From the cell containing the given text, extract its center point as (x, y) coordinate. 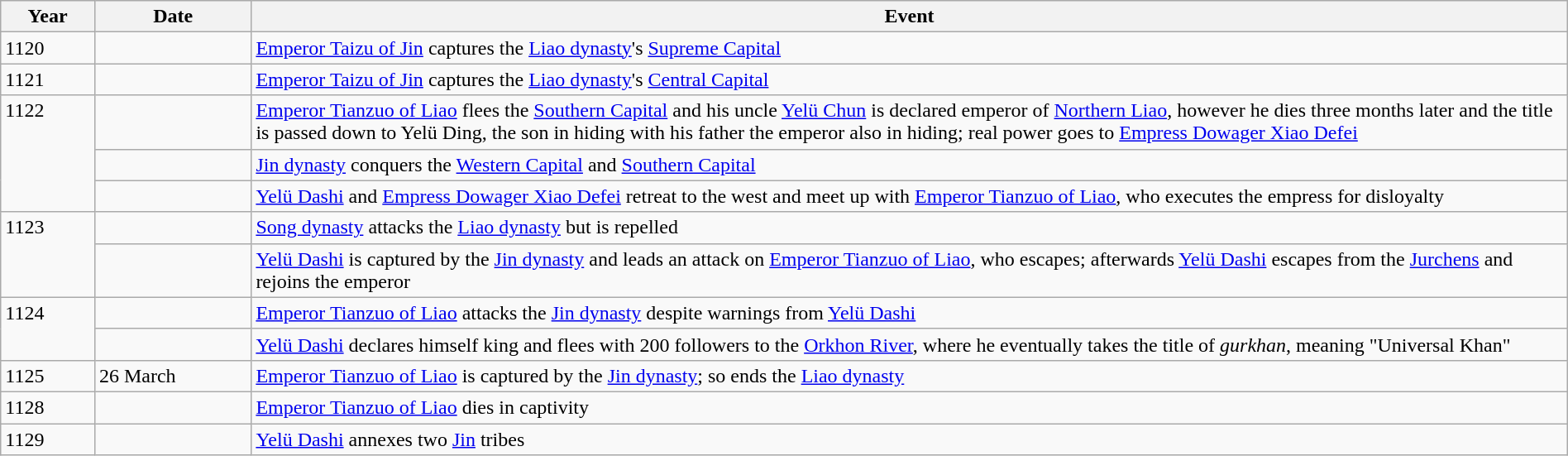
Emperor Tianzuo of Liao attacks the Jin dynasty despite warnings from Yelü Dashi (910, 313)
1122 (48, 154)
Yelü Dashi and Empress Dowager Xiao Defei retreat to the west and meet up with Emperor Tianzuo of Liao, who executes the empress for disloyalty (910, 196)
1123 (48, 255)
Song dynasty attacks the Liao dynasty but is repelled (910, 228)
Emperor Taizu of Jin captures the Liao dynasty's Central Capital (910, 79)
Event (910, 17)
1121 (48, 79)
Yelü Dashi annexes two Jin tribes (910, 439)
1128 (48, 407)
Emperor Tianzuo of Liao is captured by the Jin dynasty; so ends the Liao dynasty (910, 376)
1124 (48, 329)
Emperor Tianzuo of Liao dies in captivity (910, 407)
1120 (48, 48)
26 March (172, 376)
1129 (48, 439)
Jin dynasty conquers the Western Capital and Southern Capital (910, 165)
Date (172, 17)
Year (48, 17)
Emperor Taizu of Jin captures the Liao dynasty's Supreme Capital (910, 48)
1125 (48, 376)
